Extract the (X, Y) coordinate from the center of the cell holding the provided text.  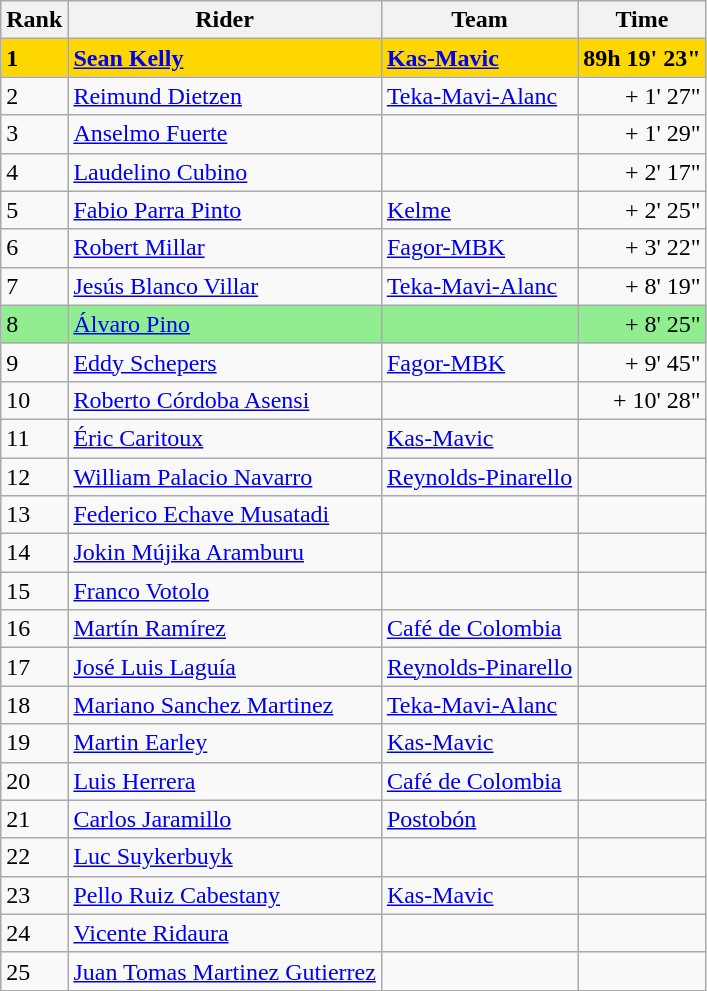
21 (34, 819)
11 (34, 438)
Álvaro Pino (225, 324)
10 (34, 400)
Franco Votolo (225, 591)
+ 9' 45" (642, 362)
20 (34, 781)
18 (34, 705)
Mariano Sanchez Martinez (225, 705)
Time (642, 20)
Jesús Blanco Villar (225, 286)
22 (34, 857)
14 (34, 553)
Roberto Córdoba Asensi (225, 400)
Jokin Mújika Aramburu (225, 553)
25 (34, 971)
Sean Kelly (225, 58)
Martín Ramírez (225, 629)
2 (34, 96)
Luis Herrera (225, 781)
1 (34, 58)
6 (34, 248)
Martin Earley (225, 743)
Reimund Dietzen (225, 96)
24 (34, 933)
Kelme (479, 210)
19 (34, 743)
15 (34, 591)
Vicente Ridaura (225, 933)
Robert Millar (225, 248)
23 (34, 895)
+ 8' 19" (642, 286)
+ 8' 25" (642, 324)
+ 2' 17" (642, 172)
13 (34, 515)
Anselmo Fuerte (225, 134)
William Palacio Navarro (225, 477)
Pello Ruiz Cabestany (225, 895)
9 (34, 362)
8 (34, 324)
Team (479, 20)
Eddy Schepers (225, 362)
4 (34, 172)
Carlos Jaramillo (225, 819)
+ 10' 28" (642, 400)
Fabio Parra Pinto (225, 210)
12 (34, 477)
Juan Tomas Martinez Gutierrez (225, 971)
+ 1' 27" (642, 96)
Luc Suykerbuyk (225, 857)
5 (34, 210)
7 (34, 286)
89h 19' 23" (642, 58)
Rank (34, 20)
Laudelino Cubino (225, 172)
+ 3' 22" (642, 248)
Postobón (479, 819)
+ 2' 25" (642, 210)
Federico Echave Musatadi (225, 515)
Rider (225, 20)
+ 1' 29" (642, 134)
17 (34, 667)
3 (34, 134)
José Luis Laguía (225, 667)
Éric Caritoux (225, 438)
16 (34, 629)
